Output the (X, Y) coordinate of the center of the cell containing the given text.  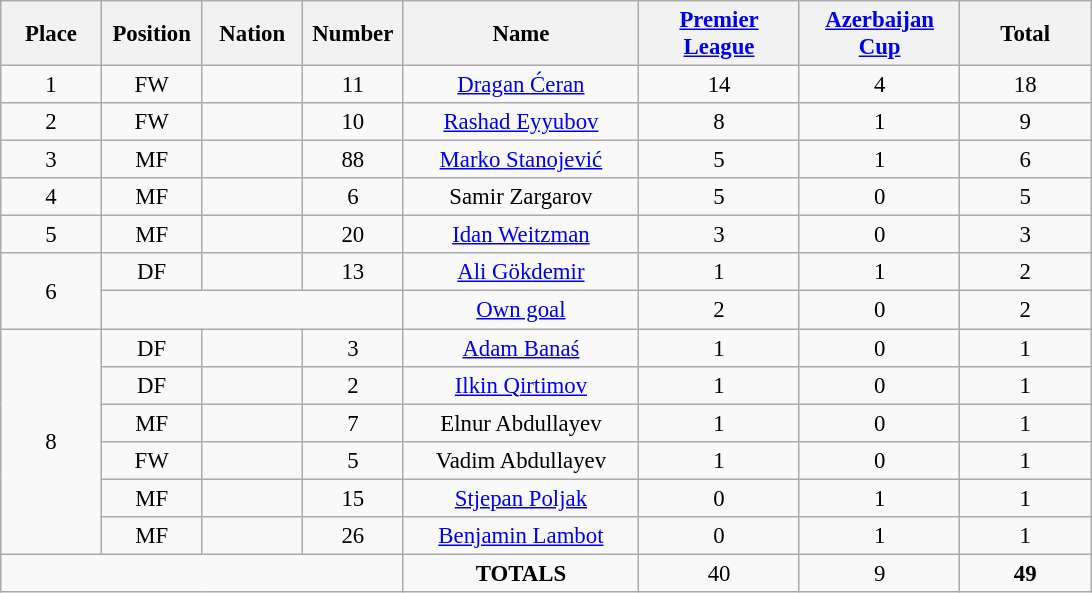
Samir Zargarov (521, 197)
Place (52, 34)
14 (720, 85)
Stjepan Poljak (521, 498)
Rashad Eyyubov (521, 122)
Name (521, 34)
TOTALS (521, 573)
Total (1026, 34)
18 (1026, 85)
Elnur Abdullayev (521, 423)
Azerbaijan Cup (880, 34)
Number (354, 34)
49 (1026, 573)
20 (354, 235)
Nation (252, 34)
40 (720, 573)
Own goal (521, 310)
15 (354, 498)
Marko Stanojević (521, 160)
26 (354, 536)
11 (354, 85)
10 (354, 122)
Premier League (720, 34)
88 (354, 160)
7 (354, 423)
Ilkin Qirtimov (521, 385)
Dragan Ćeran (521, 85)
Position (152, 34)
Vadim Abdullayev (521, 460)
13 (354, 273)
Ali Gökdemir (521, 273)
Idan Weitzman (521, 235)
Adam Banaś (521, 348)
Benjamin Lambot (521, 536)
